Extract the [X, Y] coordinate from the center of the cell holding the provided text.  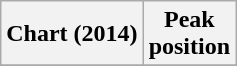
Peakposition [189, 34]
Chart (2014) [72, 34]
